Detect which cell encompasses the target text, then output its (x, y) center coordinate. 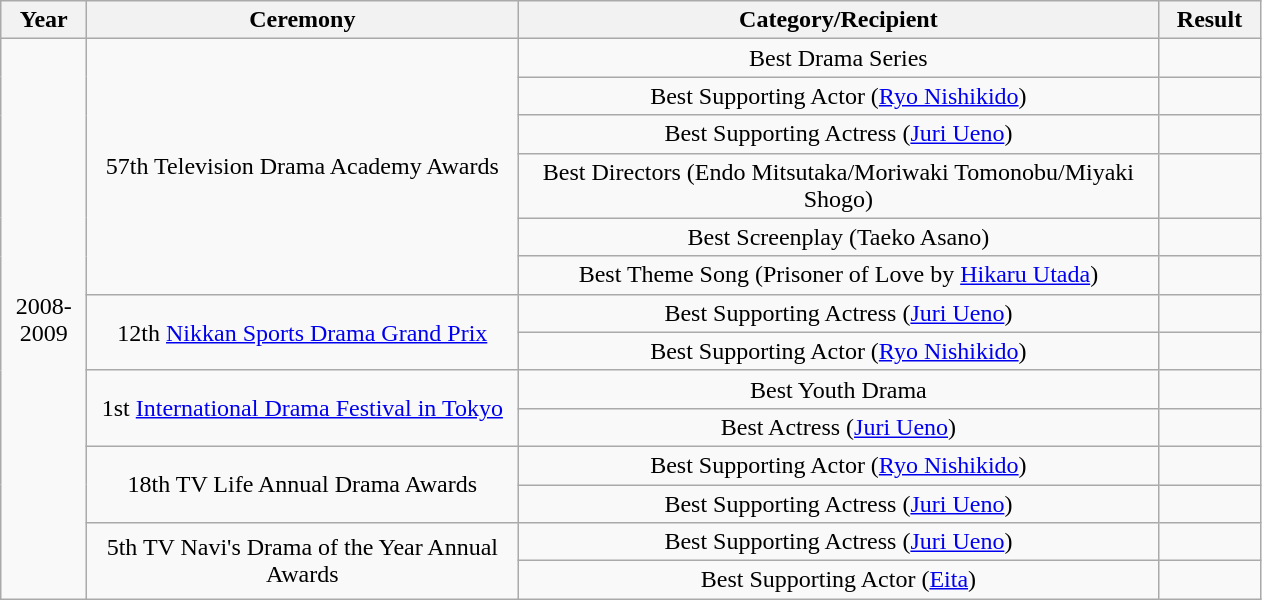
Category/Recipient (838, 20)
Year (44, 20)
Best Theme Song (Prisoner of Love by Hikaru Utada) (838, 275)
2008-2009 (44, 319)
18th TV Life Annual Drama Awards (302, 484)
1st International Drama Festival in Tokyo (302, 408)
Best Screenplay (Taeko Asano) (838, 237)
Ceremony (302, 20)
Best Actress (Juri Ueno) (838, 427)
Best Supporting Actor (Eita) (838, 580)
Result (1210, 20)
12th Nikkan Sports Drama Grand Prix (302, 332)
Best Directors (Endo Mitsutaka/Moriwaki Tomonobu/Miyaki Shogo) (838, 186)
5th TV Navi's Drama of the Year Annual Awards (302, 561)
Best Youth Drama (838, 389)
Best Drama Series (838, 58)
57th Television Drama Academy Awards (302, 166)
